Extract the [X, Y] coordinate from the center of the cell holding the provided text.  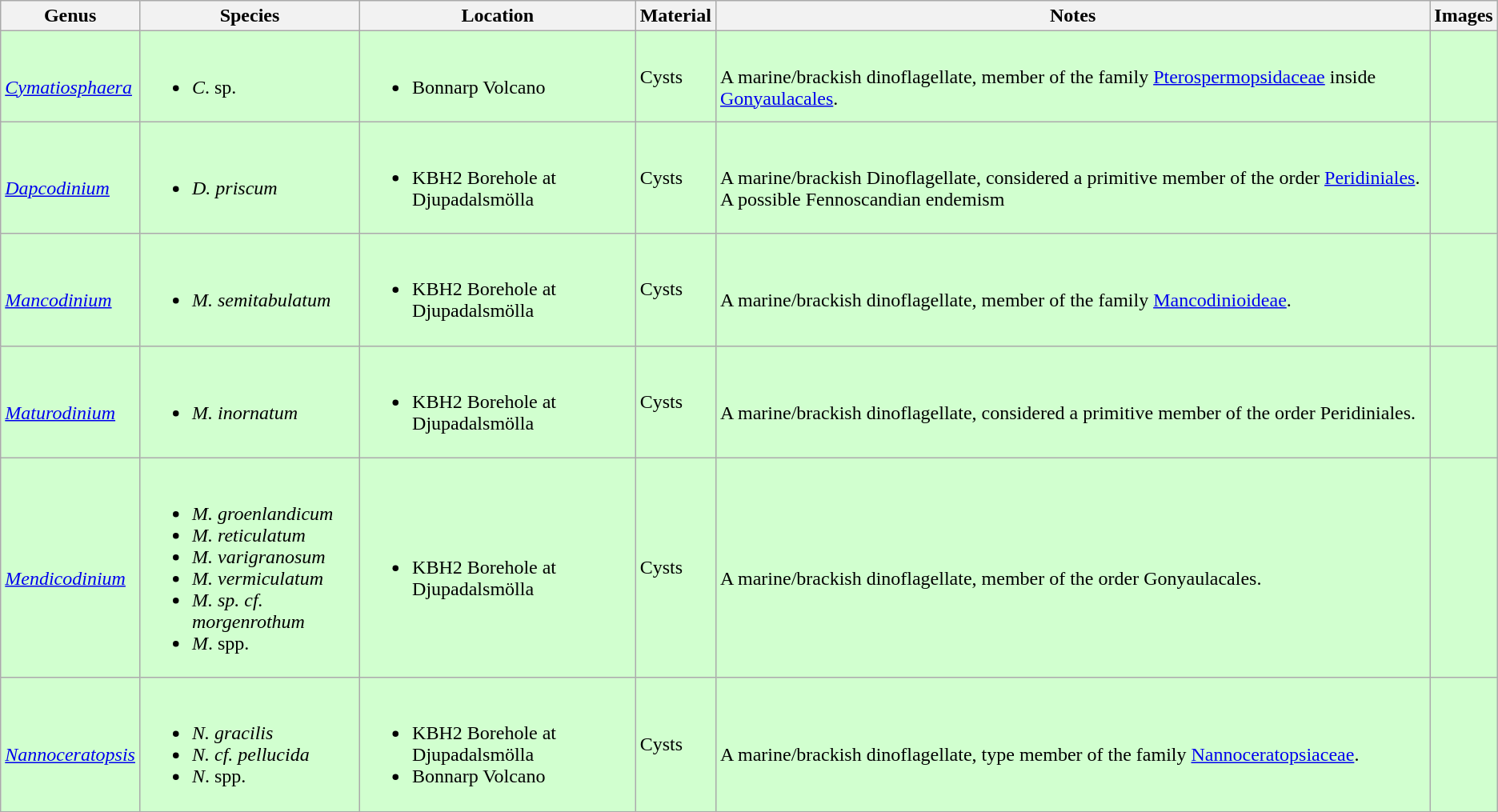
A marine/brackish dinoflagellate, member of the family Pterospermopsidaceae inside Gonyaulacales. [1072, 77]
Images [1464, 16]
A marine/brackish dinoflagellate, type member of the family Nannoceratopsiaceae. [1072, 744]
Location [498, 16]
Mendicodinium [70, 568]
Mancodinium [70, 290]
D. priscum [250, 178]
Nannoceratopsis [70, 744]
C. sp. [250, 77]
Cymatiosphaera [70, 77]
Bonnarp Volcano [498, 77]
Genus [70, 16]
Notes [1072, 16]
Dapcodinium [70, 178]
A marine/brackish Dinoflagellate, considered a primitive member of the order Peridiniales. A possible Fennoscandian endemism [1072, 178]
M. inornatum [250, 402]
A marine/brackish dinoflagellate, member of the order Gonyaulacales. [1072, 568]
Material [675, 16]
KBH2 Borehole at DjupadalsmöllaBonnarp Volcano [498, 744]
Maturodinium [70, 402]
Species [250, 16]
M. groenlandicumM. reticulatumM. varigranosumM. vermiculatumM. sp. cf. morgenrothumM. spp. [250, 568]
N. gracilisN. cf. pellucidaN. spp. [250, 744]
A marine/brackish dinoflagellate, considered a primitive member of the order Peridiniales. [1072, 402]
M. semitabulatum [250, 290]
A marine/brackish dinoflagellate, member of the family Mancodinioideae. [1072, 290]
